For the text-containing cell, return its midpoint in (x, y) coordinate format. 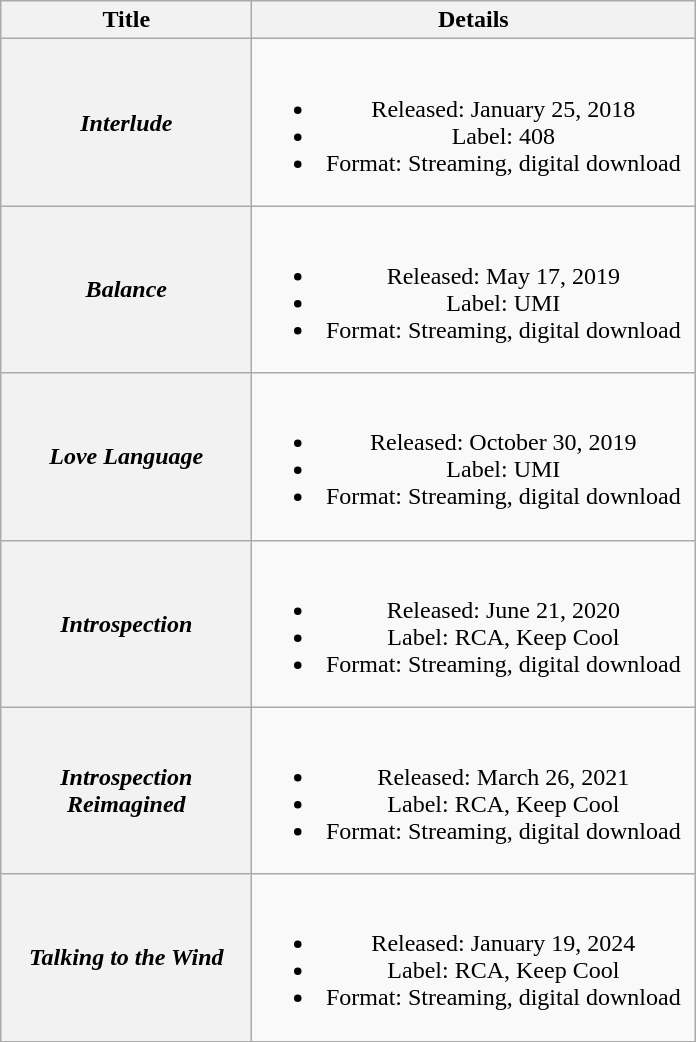
Talking to the Wind (126, 958)
Released: October 30, 2019Label: UMIFormat: Streaming, digital download (474, 456)
Balance (126, 290)
Details (474, 20)
Introspection (126, 624)
Released: March 26, 2021Label: RCA, Keep CoolFormat: Streaming, digital download (474, 790)
Title (126, 20)
Interlude (126, 122)
Released: January 25, 2018Label: 408Format: Streaming, digital download (474, 122)
Love Language (126, 456)
Released: May 17, 2019Label: UMIFormat: Streaming, digital download (474, 290)
Introspection Reimagined (126, 790)
Released: January 19, 2024Label: RCA, Keep CoolFormat: Streaming, digital download (474, 958)
Released: June 21, 2020Label: RCA, Keep CoolFormat: Streaming, digital download (474, 624)
